Determine the [x, y] coordinate at the center of the cell enclosing the given text.  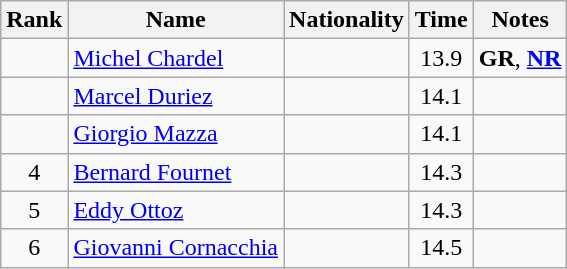
14.5 [441, 248]
Eddy Ottoz [176, 210]
Rank [34, 20]
Michel Chardel [176, 58]
GR, NR [520, 58]
Name [176, 20]
6 [34, 248]
Marcel Duriez [176, 96]
Giorgio Mazza [176, 134]
4 [34, 172]
Notes [520, 20]
Time [441, 20]
Giovanni Cornacchia [176, 248]
Bernard Fournet [176, 172]
13.9 [441, 58]
Nationality [347, 20]
5 [34, 210]
